Identify which cell holds the provided text, then report its [X, Y] central coordinate. 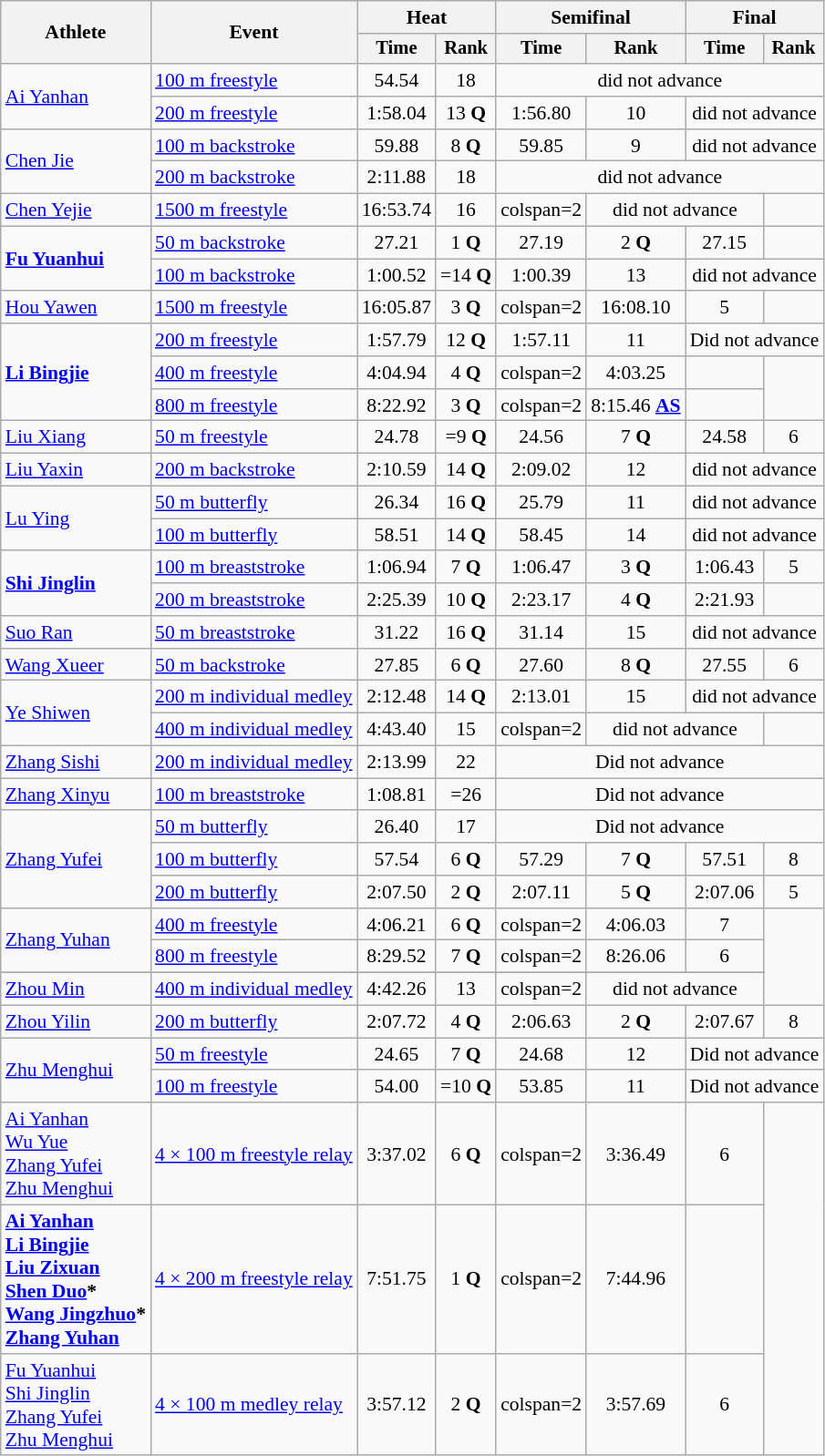
27.55 [725, 665]
2:07.11 [541, 892]
10 Q [466, 600]
5 Q [635, 892]
Chen Jie [76, 162]
2:07.67 [725, 1022]
Fu YuanhuiShi JinglinZhang YufeiZhu Menghui [76, 1405]
1:06.47 [541, 568]
31.14 [541, 632]
2:11.88 [397, 178]
8:22.92 [397, 405]
58.45 [541, 535]
59.88 [397, 146]
26.40 [397, 827]
1:57.11 [541, 340]
4 × 100 m medley relay [253, 1405]
27.85 [397, 665]
24.68 [541, 1054]
1:58.04 [397, 113]
Liu Yaxin [76, 470]
2:13.01 [541, 697]
27.19 [541, 243]
4:03.25 [635, 373]
=14 Q [466, 275]
Ai YanhanWu YueZhang YufeiZhu Menghui [76, 1154]
Athlete [76, 33]
Li Bingjie [76, 372]
25.79 [541, 503]
1:00.52 [397, 275]
2:06.63 [541, 1022]
12 Q [466, 340]
Zhang Yufei [76, 860]
Semifinal [591, 17]
27.15 [725, 243]
3:57.12 [397, 1405]
24.56 [541, 437]
=10 Q [466, 1087]
Suo Ran [76, 632]
53.85 [541, 1087]
57.29 [541, 859]
7:44.96 [635, 1279]
17 [466, 827]
2:25.39 [397, 600]
4:43.40 [397, 730]
3:36.49 [635, 1154]
2:07.06 [725, 892]
Lu Ying [76, 519]
1:56.80 [541, 113]
9 [635, 146]
Hou Yawen [76, 308]
54.00 [397, 1087]
7:51.75 [397, 1279]
Fu Yuanhui [76, 259]
Zhou Yilin [76, 1022]
Shi Jinglin [76, 583]
16:53.74 [397, 210]
1:06.43 [725, 568]
Zhang Xinyu [76, 795]
10 [635, 113]
4:04.94 [397, 373]
54.54 [397, 80]
Ai Yanhan [76, 97]
2:07.50 [397, 892]
4:42.26 [397, 989]
22 [466, 763]
2:23.17 [541, 600]
Ai YanhanLi BingjieLiu ZixuanShen Duo*Wang Jingzhuo*Zhang Yuhan [76, 1279]
16:08.10 [635, 308]
2:21.93 [725, 600]
Zhou Min [76, 989]
13 Q [466, 113]
24.58 [725, 437]
Heat [427, 17]
3:57.69 [635, 1405]
1:00.39 [541, 275]
4 × 100 m freestyle relay [253, 1154]
1:57.79 [397, 340]
2:09.02 [541, 470]
Event [253, 33]
16 [466, 210]
7 [725, 925]
59.85 [541, 146]
4:06.03 [635, 925]
26.34 [397, 503]
1:06.94 [397, 568]
Liu Xiang [76, 437]
Final [755, 17]
1:08.81 [397, 795]
24.65 [397, 1054]
8:26.06 [635, 957]
Zhang Sishi [76, 763]
50 m breaststroke [253, 632]
4:06.21 [397, 925]
=26 [466, 795]
16:05.87 [397, 308]
27.21 [397, 243]
24.78 [397, 437]
57.51 [725, 859]
57.54 [397, 859]
2:10.59 [397, 470]
=9 Q [466, 437]
27.60 [541, 665]
4 × 200 m freestyle relay [253, 1279]
58.51 [397, 535]
Chen Yejie [76, 210]
31.22 [397, 632]
200 m breaststroke [253, 600]
Wang Xueer [76, 665]
8:15.46 AS [635, 405]
14 [635, 535]
Zhu Menghui [76, 1070]
2:13.99 [397, 763]
2:12.48 [397, 697]
2:07.72 [397, 1022]
3:37.02 [397, 1154]
Zhang Yuhan [76, 940]
Ye Shiwen [76, 713]
8:29.52 [397, 957]
